Return [x, y] of the center of cell containing provided text 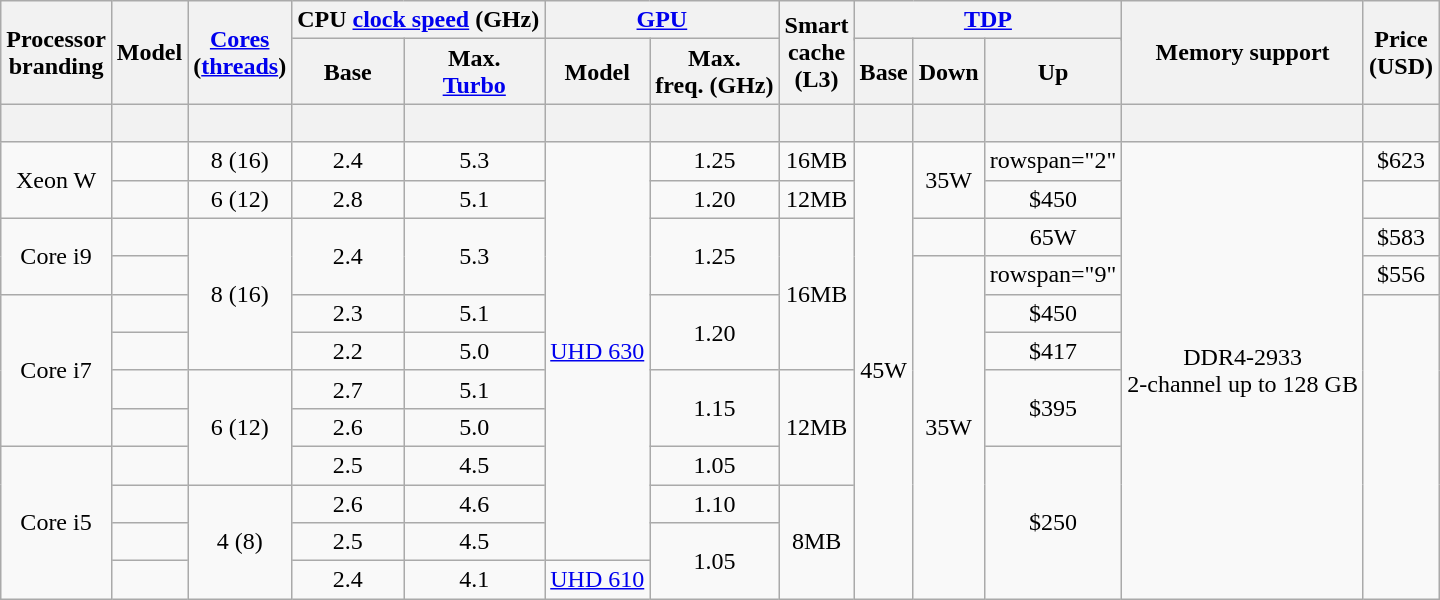
CPU clock speed (GHz) [418, 20]
65W [1053, 237]
UHD 610 [598, 580]
Core i9 [56, 256]
Up [1053, 72]
$417 [1053, 351]
4.6 [474, 503]
1.15 [714, 408]
Core i7 [56, 370]
Xeon W [56, 180]
rowspan="9" [1053, 275]
UHD 630 [598, 352]
DDR4-29332-channel up to 128 GB [1243, 370]
4.1 [474, 580]
1.10 [714, 503]
Down [948, 72]
Cores (threads) [240, 52]
$556 [1400, 275]
2.7 [348, 389]
8MB [816, 541]
Core i5 [56, 522]
$250 [1053, 522]
Max.Turbo [474, 72]
Smart cache (L3) [816, 52]
4 (8) [240, 541]
Max.freq. (GHz) [714, 72]
Processor branding [56, 52]
$395 [1053, 408]
45W [884, 370]
Memory support [1243, 52]
Price (USD) [1400, 52]
2.2 [348, 351]
rowspan="2" [1053, 161]
2.8 [348, 199]
TDP [988, 20]
2.3 [348, 313]
$583 [1400, 237]
$623 [1400, 161]
GPU [662, 20]
